Output the [x, y] coordinate of the center of the cell containing the given text.  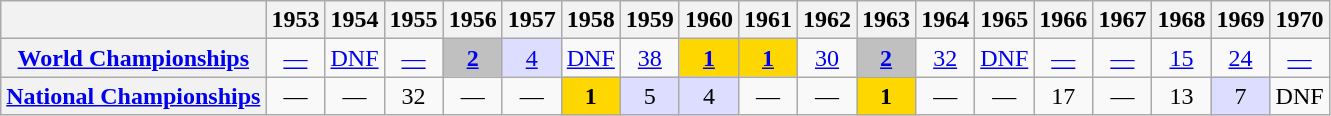
1966 [1064, 20]
1962 [828, 20]
1965 [1004, 20]
World Championships [134, 58]
24 [1240, 58]
1963 [886, 20]
1957 [532, 20]
15 [1182, 58]
17 [1064, 96]
1968 [1182, 20]
13 [1182, 96]
1956 [472, 20]
1961 [768, 20]
1960 [708, 20]
1953 [296, 20]
38 [650, 58]
7 [1240, 96]
1958 [590, 20]
1955 [414, 20]
1954 [354, 20]
1970 [1300, 20]
1964 [946, 20]
1969 [1240, 20]
1967 [1122, 20]
1959 [650, 20]
5 [650, 96]
30 [828, 58]
National Championships [134, 96]
